Output the [x, y] coordinate of the center of the cell containing the given text.  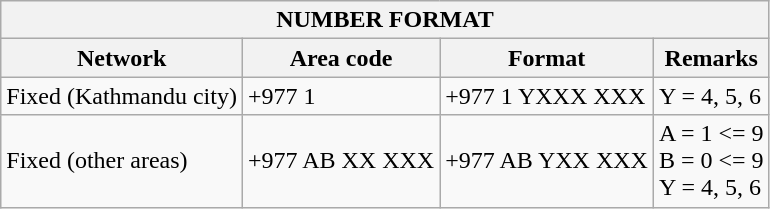
Fixed (Kathmandu city) [122, 96]
Area code [340, 58]
+977 1 YXXX XXX [547, 96]
Format [547, 58]
+977 AB YXX XXX [547, 161]
Fixed (other areas) [122, 161]
Y = 4, 5, 6 [711, 96]
+977 1 [340, 96]
NUMBER FORMAT [385, 20]
Remarks [711, 58]
Network [122, 58]
A = 1 <= 9B = 0 <= 9Y = 4, 5, 6 [711, 161]
+977 AB XX XXX [340, 161]
